Provide the [X, Y] coordinate of the cell's center where the given text is located.  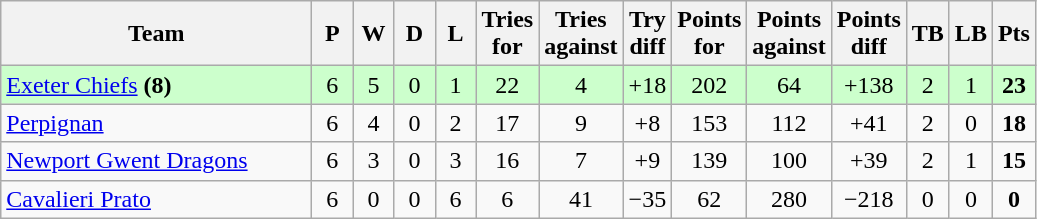
+18 [648, 85]
Points diff [868, 34]
62 [710, 199]
D [414, 34]
5 [374, 85]
+39 [868, 161]
Tries against [581, 34]
Cavalieri Prato [156, 199]
−218 [868, 199]
9 [581, 123]
+138 [868, 85]
18 [1014, 123]
153 [710, 123]
−35 [648, 199]
139 [710, 161]
Team [156, 34]
Exeter Chiefs (8) [156, 85]
17 [508, 123]
Points against [789, 34]
Perpignan [156, 123]
202 [710, 85]
112 [789, 123]
TB [928, 34]
Pts [1014, 34]
Try diff [648, 34]
LB [970, 34]
+9 [648, 161]
+41 [868, 123]
280 [789, 199]
41 [581, 199]
23 [1014, 85]
15 [1014, 161]
W [374, 34]
L [456, 34]
+8 [648, 123]
Newport Gwent Dragons [156, 161]
16 [508, 161]
Points for [710, 34]
7 [581, 161]
64 [789, 85]
Tries for [508, 34]
22 [508, 85]
100 [789, 161]
P [332, 34]
